Locate the cell with the specified text and output its [X, Y] center coordinate. 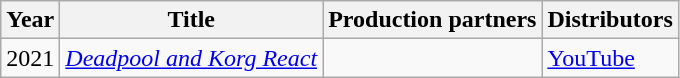
Distributors [610, 20]
Year [30, 20]
2021 [30, 58]
Deadpool and Korg React [192, 58]
Title [192, 20]
Production partners [432, 20]
YouTube [610, 58]
